Identify which cell holds the provided text, then report its (x, y) central coordinate. 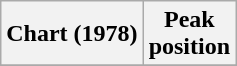
Chart (1978) (72, 34)
Peakposition (189, 34)
